Find where the given text appears and provide that cell's center as (X, Y) coordinate. 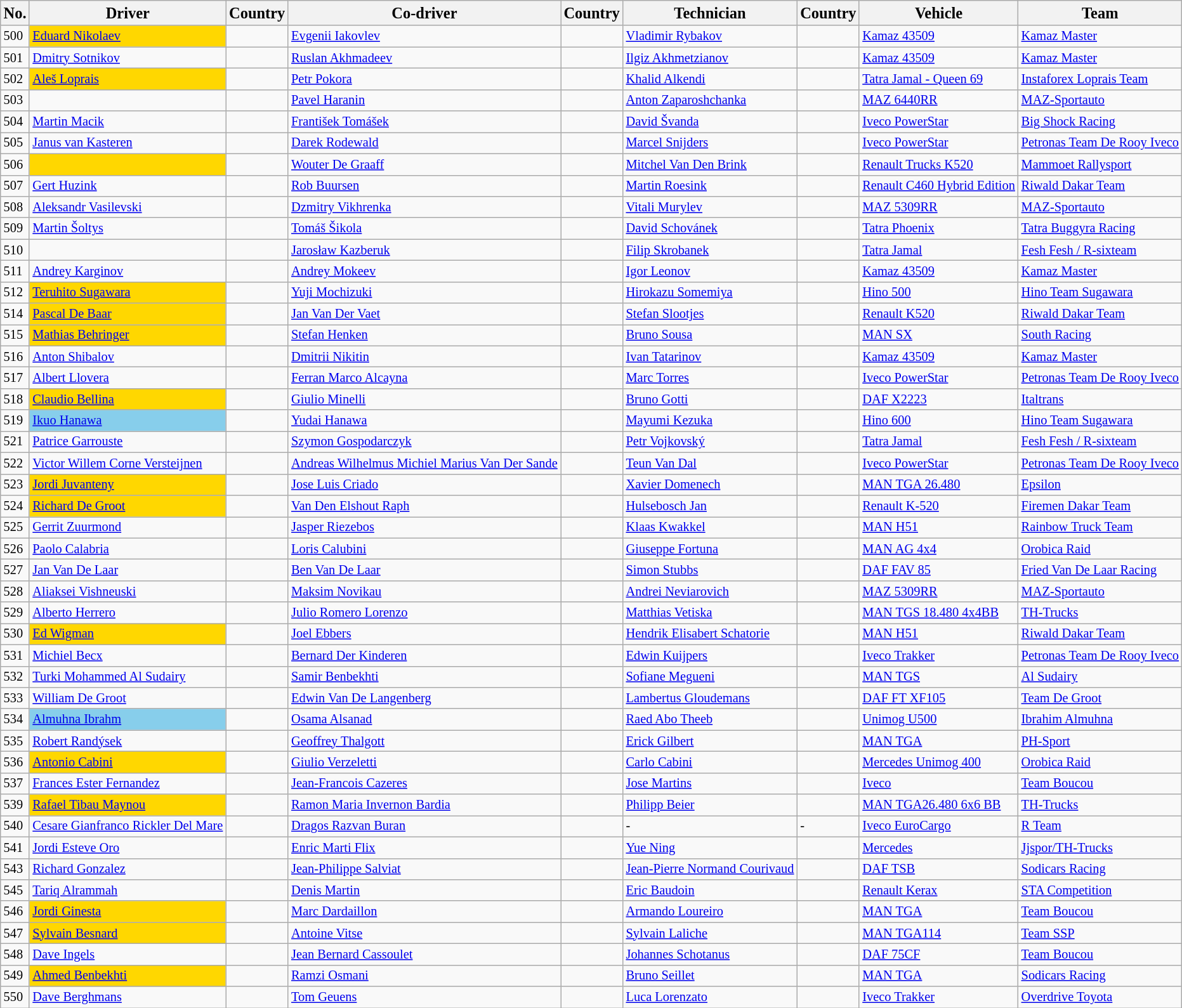
Richard De Groot (128, 506)
Robert Randýsek (128, 741)
530 (15, 634)
Mercedes Unimog 400 (938, 762)
Tatra Phoenix (938, 228)
Andrei Neviarovich (711, 591)
DAF X2223 (938, 399)
Hendrik Elisabert Schatorie (711, 634)
Big Shock Racing (1100, 122)
506 (15, 164)
Paolo Calabria (128, 549)
550 (15, 997)
Marc Dardaillon (424, 912)
Osama Alsanad (424, 719)
Igor Leonov (711, 271)
Epsilon (1100, 485)
Rainbow Truck Team (1100, 527)
Antonio Cabini (128, 762)
Driver (128, 13)
Gerrit Zuurmond (128, 527)
Turki Mohammed Al Sudairy (128, 677)
DAF FAV 85 (938, 570)
Szymon Gospodarczyk (424, 442)
Ahmed Benbekhti (128, 976)
Aleš Loprais (128, 79)
543 (15, 869)
503 (15, 100)
Erick Gilbert (711, 741)
529 (15, 613)
Ramon Maria Invernon Bardia (424, 805)
Dragos Razvan Buran (424, 826)
MAN TGA114 (938, 933)
Vehicle (938, 13)
Marc Torres (711, 377)
Maksim Novikau (424, 591)
518 (15, 399)
Dzmitry Vikhrenka (424, 207)
522 (15, 463)
540 (15, 826)
PH-Sport (1100, 741)
Vladimir Rybakov (711, 36)
No. (15, 13)
Albert Llovera (128, 377)
516 (15, 357)
Yudai Hanawa (424, 421)
514 (15, 314)
Team SSP (1100, 933)
512 (15, 292)
Evgenii Iakovlev (424, 36)
Sylvain Besnard (128, 933)
MAN AG 4x4 (938, 549)
Martin Roesink (711, 186)
Jose Martins (711, 783)
531 (15, 655)
Patrice Garrouste (128, 442)
Edwin Van De Langenberg (424, 698)
524 (15, 506)
Giuseppe Fortuna (711, 549)
DAF TSB (938, 869)
533 (15, 698)
Mercedes (938, 848)
Tomáš Šikola (424, 228)
MAZ 6440RR (938, 100)
Ilgiz Akhmetzianov (711, 58)
Aliaksei Vishneuski (128, 591)
Philipp Beier (711, 805)
Cesare Gianfranco Rickler Del Mare (128, 826)
517 (15, 377)
Co-driver (424, 13)
547 (15, 933)
541 (15, 848)
Renault K-520 (938, 506)
Hino 600 (938, 421)
Raed Abo Theeb (711, 719)
519 (15, 421)
537 (15, 783)
Johannes Schotanus (711, 954)
523 (15, 485)
Mayumi Kezuka (711, 421)
Van Den Elshout Raph (424, 506)
Jordi Ginesta (128, 912)
Yuji Mochizuki (424, 292)
Ibrahim Almuhna (1100, 719)
Ivan Tatarinov (711, 357)
528 (15, 591)
Sylvain Laliche (711, 933)
549 (15, 976)
Mitchel Van Den Brink (711, 164)
Gert Huzink (128, 186)
Mammoet Rallysport (1100, 164)
Tom Geuens (424, 997)
Marcel Snijders (711, 143)
Ikuo Hanawa (128, 421)
Yue Ning (711, 848)
Renault Kerax (938, 890)
Jean-Francois Cazeres (424, 783)
Jean-Philippe Salviat (424, 869)
511 (15, 271)
Bruno Seillet (711, 976)
Team (1100, 13)
Jean-Pierre Normand Courivaud (711, 869)
535 (15, 741)
František Tomášek (424, 122)
Iveco EuroCargo (938, 826)
Hulsebosch Jan (711, 506)
Overdrive Toyota (1100, 997)
Ruslan Akhmadeev (424, 58)
Italtrans (1100, 399)
Wouter De Graaff (424, 164)
527 (15, 570)
532 (15, 677)
505 (15, 143)
536 (15, 762)
539 (15, 805)
545 (15, 890)
Pascal De Baar (128, 314)
Almuhna Ibrahm (128, 719)
Enric Marti Flix (424, 848)
Rafael Tibau Maynou (128, 805)
Jean Bernard Cassoulet (424, 954)
Teun Van Dal (711, 463)
Petr Vojkovský (711, 442)
Jose Luis Criado (424, 485)
Fried Van De Laar Racing (1100, 570)
509 (15, 228)
Dave Ingels (128, 954)
David Schovánek (711, 228)
500 (15, 36)
Eduard Nikolaev (128, 36)
Technician (711, 13)
546 (15, 912)
Bernard Der Kinderen (424, 655)
Jan Van De Laar (128, 570)
Tatra Jamal - Queen 69 (938, 79)
Ramzi Osmani (424, 976)
Renault C460 Hybrid Edition (938, 186)
MAN SX (938, 335)
Anton Zaparoshchanka (711, 100)
548 (15, 954)
Filip Skrobanek (711, 250)
Giulio Verzeletti (424, 762)
Richard Gonzalez (128, 869)
Luca Lorenzato (711, 997)
507 (15, 186)
Matthias Vetiska (711, 613)
510 (15, 250)
Unimog U500 (938, 719)
Carlo Cabini (711, 762)
515 (15, 335)
Firemen Dakar Team (1100, 506)
MAN TGS 18.480 4x4BB (938, 613)
Tatra Buggyra Racing (1100, 228)
Martin Šoltys (128, 228)
Ferran Marco Alcayna (424, 377)
Lambertus Gloudemans (711, 698)
Jordi Esteve Oro (128, 848)
Jasper Riezebos (424, 527)
Tariq Alrammah (128, 890)
Darek Rodewald (424, 143)
526 (15, 549)
Mathias Behringer (128, 335)
508 (15, 207)
Denis Martin (424, 890)
Alberto Herrero (128, 613)
Rob Buursen (424, 186)
Janus van Kasteren (128, 143)
Jarosław Kazberuk (424, 250)
DAF FT XF105 (938, 698)
Petr Pokora (424, 79)
Anton Shibalov (128, 357)
South Racing (1100, 335)
STA Competition (1100, 890)
504 (15, 122)
David Švanda (711, 122)
Martin Macik (128, 122)
Xavier Domenech (711, 485)
Klaas Kwakkel (711, 527)
Andreas Wilhelmus Michiel Marius Van Der Sande (424, 463)
Pavel Haranin (424, 100)
MAN TGS (938, 677)
Jan Van Der Vaet (424, 314)
Aleksandr Vasilevski (128, 207)
525 (15, 527)
Andrey Karginov (128, 271)
MAN TGA 26.480 (938, 485)
Loris Calubini (424, 549)
Stefan Henken (424, 335)
Ben Van De Laar (424, 570)
Armando Loureiro (711, 912)
Jordi Juvanteny (128, 485)
Claudio Bellina (128, 399)
Edwin Kuijpers (711, 655)
502 (15, 79)
Renault K520 (938, 314)
William De Groot (128, 698)
Iveco (938, 783)
Renault Trucks K520 (938, 164)
Ed Wigman (128, 634)
Bruno Sousa (711, 335)
Antoine Vitse (424, 933)
Bruno Gotti (711, 399)
501 (15, 58)
Instaforex Loprais Team (1100, 79)
Victor Willem Corne Versteijnen (128, 463)
Samir Benbekhti (424, 677)
DAF 75CF (938, 954)
Teruhito Sugawara (128, 292)
Hino 500 (938, 292)
Dave Berghmans (128, 997)
Al Sudairy (1100, 677)
Khalid Alkendi (711, 79)
Team De Groot (1100, 698)
Jjspor/TH-Trucks (1100, 848)
Julio Romero Lorenzo (424, 613)
Stefan Slootjes (711, 314)
Eric Baudoin (711, 890)
521 (15, 442)
Hirokazu Somemiya (711, 292)
Frances Ester Fernandez (128, 783)
Michiel Becx (128, 655)
Geoffrey Thalgott (424, 741)
Sofiane Megueni (711, 677)
Dmitry Sotnikov (128, 58)
R Team (1100, 826)
Dmitrii Nikitin (424, 357)
Joel Ebbers (424, 634)
534 (15, 719)
Simon Stubbs (711, 570)
Andrey Mokeev (424, 271)
Giulio Minelli (424, 399)
MAN TGA26.480 6x6 BB (938, 805)
Vitali Murylev (711, 207)
